Find where the given text appears and provide that cell's center as [X, Y] coordinate. 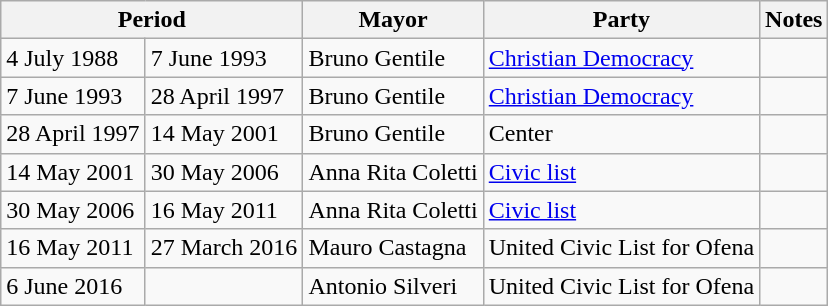
Mayor [393, 20]
Mauro Castagna [393, 248]
Party [621, 20]
27 March 2016 [224, 248]
6 June 2016 [73, 286]
Notes [794, 20]
Period [152, 20]
Antonio Silveri [393, 286]
4 July 1988 [73, 58]
Center [621, 134]
